Locate the cell with the specified text and output its [x, y] center coordinate. 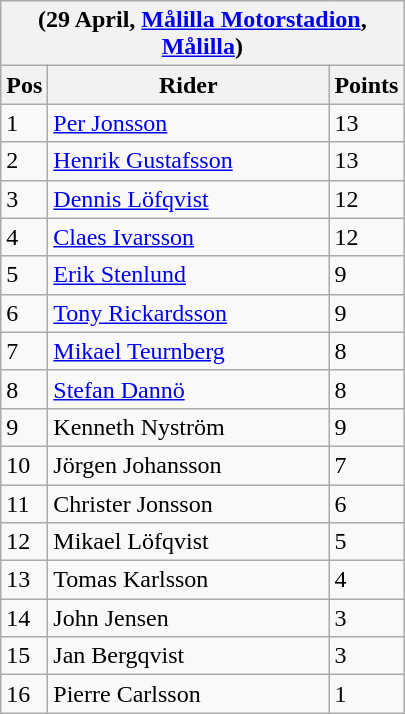
11 [24, 503]
Tomas Karlsson [188, 580]
Mikael Löfqvist [188, 542]
Rider [188, 85]
Pierre Carlsson [188, 694]
Jörgen Johansson [188, 465]
Per Jonsson [188, 123]
16 [24, 694]
15 [24, 656]
Dennis Löfqvist [188, 199]
Mikael Teurnberg [188, 351]
2 [24, 161]
Pos [24, 85]
(29 April, Målilla Motorstadion, Målilla) [202, 34]
Claes Ivarsson [188, 237]
10 [24, 465]
Erik Stenlund [188, 275]
Stefan Dannö [188, 389]
Christer Jonsson [188, 503]
14 [24, 618]
Henrik Gustafsson [188, 161]
John Jensen [188, 618]
Jan Bergqvist [188, 656]
Points [366, 85]
Kenneth Nyström [188, 427]
Tony Rickardsson [188, 313]
